Capture the cell that displays the provided text and extract its (x, y) central coordinate. 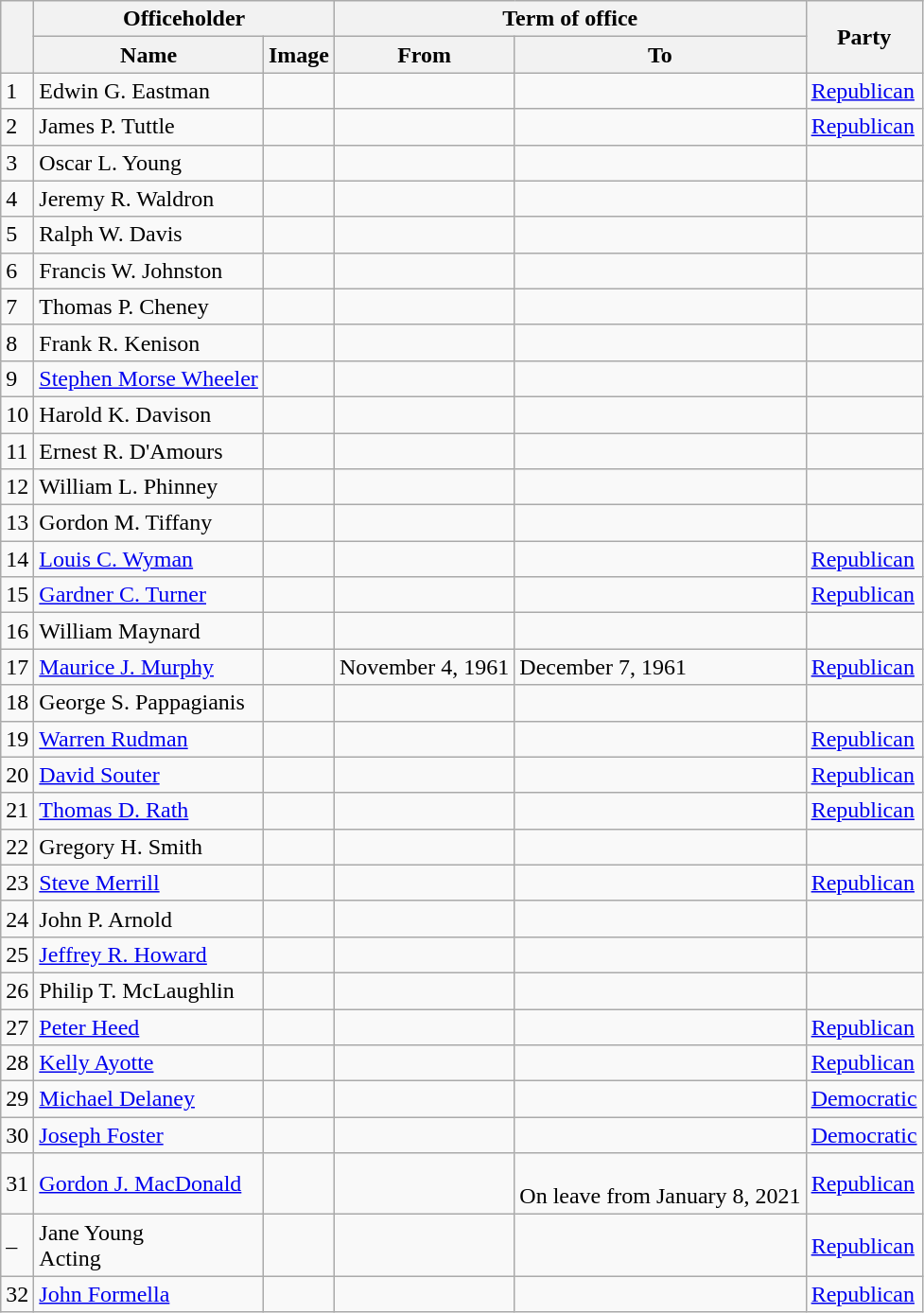
30 (17, 1135)
Ralph W. Davis (149, 235)
William Maynard (149, 631)
Warren Rudman (149, 739)
13 (17, 523)
Gardner C. Turner (149, 595)
12 (17, 487)
29 (17, 1099)
Harold K. Davison (149, 414)
5 (17, 235)
21 (17, 811)
24 (17, 919)
4 (17, 199)
Michael Delaney (149, 1099)
16 (17, 631)
From (424, 55)
Oscar L. Young (149, 163)
John P. Arnold (149, 919)
3 (17, 163)
Officeholder (184, 19)
George S. Pappagianis (149, 703)
On leave from January 8, 2021 (660, 1184)
Stephen Morse Wheeler (149, 378)
December 7, 1961 (660, 667)
David Souter (149, 775)
Frank R. Kenison (149, 342)
Name (149, 55)
Maurice J. Murphy (149, 667)
To (660, 55)
Party (864, 37)
Jeffrey R. Howard (149, 954)
Term of office (569, 19)
Gregory H. Smith (149, 847)
Image (299, 55)
7 (17, 306)
Jane YoungActing (149, 1245)
Gordon M. Tiffany (149, 523)
10 (17, 414)
8 (17, 342)
Peter Heed (149, 1026)
Steve Merrill (149, 883)
– (17, 1245)
6 (17, 271)
2 (17, 127)
19 (17, 739)
23 (17, 883)
31 (17, 1184)
William L. Phinney (149, 487)
32 (17, 1294)
25 (17, 954)
27 (17, 1026)
11 (17, 451)
14 (17, 559)
November 4, 1961 (424, 667)
Francis W. Johnston (149, 271)
Philip T. McLaughlin (149, 990)
Thomas D. Rath (149, 811)
15 (17, 595)
Thomas P. Cheney (149, 306)
22 (17, 847)
28 (17, 1063)
9 (17, 378)
17 (17, 667)
1 (17, 91)
20 (17, 775)
James P. Tuttle (149, 127)
Joseph Foster (149, 1135)
26 (17, 990)
Edwin G. Eastman (149, 91)
18 (17, 703)
Kelly Ayotte (149, 1063)
John Formella (149, 1294)
Jeremy R. Waldron (149, 199)
Gordon J. MacDonald (149, 1184)
Louis C. Wyman (149, 559)
Ernest R. D'Amours (149, 451)
